Return the [X, Y] coordinate for the center point of the cell that contains the specified text.  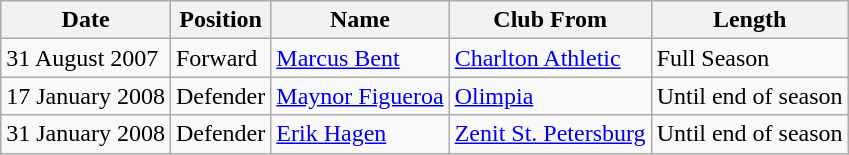
Position [220, 20]
Zenit St. Petersburg [550, 134]
17 January 2008 [86, 96]
Date [86, 20]
Charlton Athletic [550, 58]
Forward [220, 58]
Name [360, 20]
Club From [550, 20]
Olimpia [550, 96]
31 August 2007 [86, 58]
Length [750, 20]
Erik Hagen [360, 134]
Maynor Figueroa [360, 96]
Marcus Bent [360, 58]
31 January 2008 [86, 134]
Full Season [750, 58]
